Determine the (X, Y) coordinate at the center of the cell enclosing the given text.  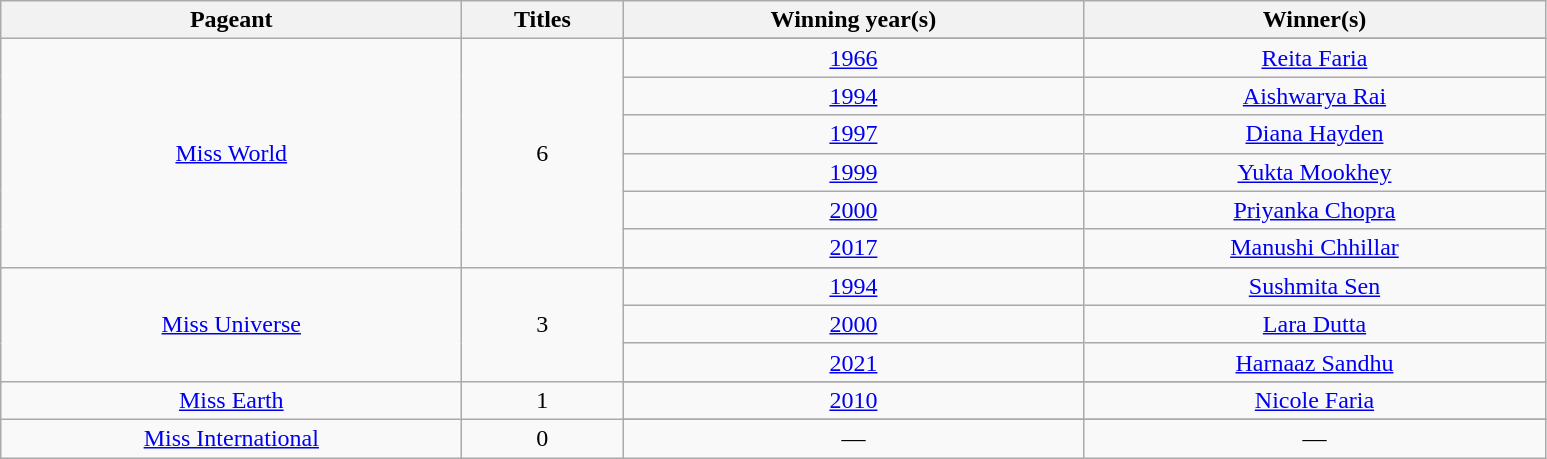
Miss Earth (232, 400)
Titles (542, 20)
Miss Universe (232, 324)
Winning year(s) (854, 20)
6 (542, 153)
1966 (854, 58)
Harnaaz Sandhu (1314, 362)
2010 (854, 400)
Pageant (232, 20)
Lara Dutta (1314, 324)
Aishwarya Rai (1314, 96)
3 (542, 324)
0 (542, 438)
Manushi Chhillar (1314, 248)
Diana Hayden (1314, 134)
Nicole Faria (1314, 400)
2021 (854, 362)
1 (542, 400)
Miss World (232, 153)
1999 (854, 172)
Priyanka Chopra (1314, 210)
Miss International (232, 438)
Winner(s) (1314, 20)
2017 (854, 248)
1997 (854, 134)
Reita Faria (1314, 58)
Yukta Mookhey (1314, 172)
Sushmita Sen (1314, 286)
